Pinpoint the cell where the given text exists, returning its (x, y) midpoint coordinate. 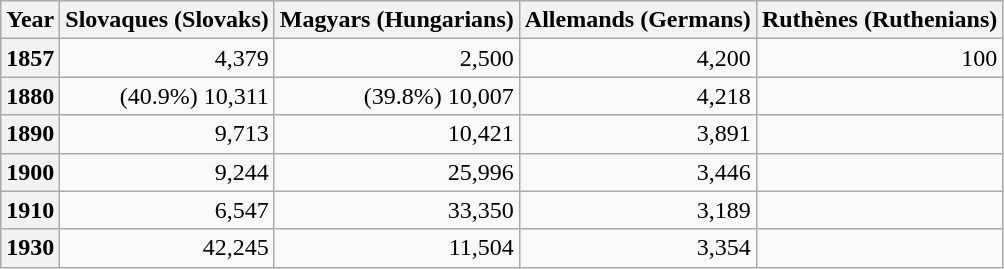
(40.9%) 10,311 (167, 96)
3,891 (638, 134)
42,245 (167, 248)
9,713 (167, 134)
(39.8%) 10,007 (396, 96)
2,500 (396, 58)
9,244 (167, 172)
4,200 (638, 58)
4,379 (167, 58)
1900 (30, 172)
33,350 (396, 210)
Allemands (Germans) (638, 20)
Ruthènes (Ruthenians) (879, 20)
25,996 (396, 172)
1910 (30, 210)
Magyars (Hungarians) (396, 20)
10,421 (396, 134)
4,218 (638, 96)
3,446 (638, 172)
1930 (30, 248)
1857 (30, 58)
11,504 (396, 248)
6,547 (167, 210)
3,354 (638, 248)
3,189 (638, 210)
1880 (30, 96)
100 (879, 58)
1890 (30, 134)
Slovaques (Slovaks) (167, 20)
Year (30, 20)
